Scan for the cell matching the given text and deliver its [X, Y] coordinate at center. 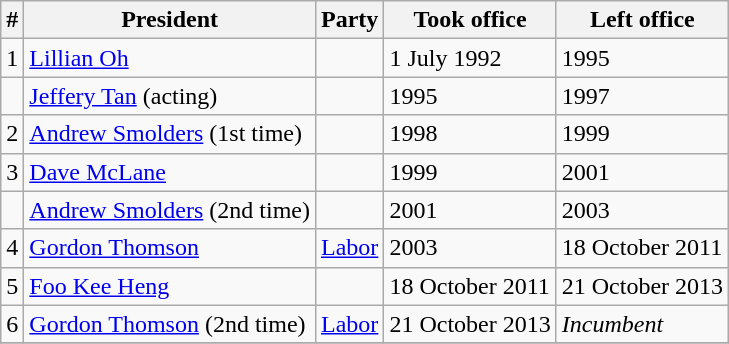
# [12, 20]
Lillian Oh [170, 58]
1 [12, 58]
Took office [470, 20]
President [170, 20]
1998 [470, 134]
Foo Kee Heng [170, 286]
3 [12, 172]
1 July 1992 [470, 58]
Gordon Thomson [170, 248]
Andrew Smolders (2nd time) [170, 210]
Dave McLane [170, 172]
6 [12, 324]
Party [349, 20]
2 [12, 134]
Andrew Smolders (1st time) [170, 134]
Jeffery Tan (acting) [170, 96]
Incumbent [642, 324]
4 [12, 248]
Left office [642, 20]
1997 [642, 96]
Gordon Thomson (2nd time) [170, 324]
5 [12, 286]
